Scan for the cell matching the given text and deliver its (x, y) coordinate at center. 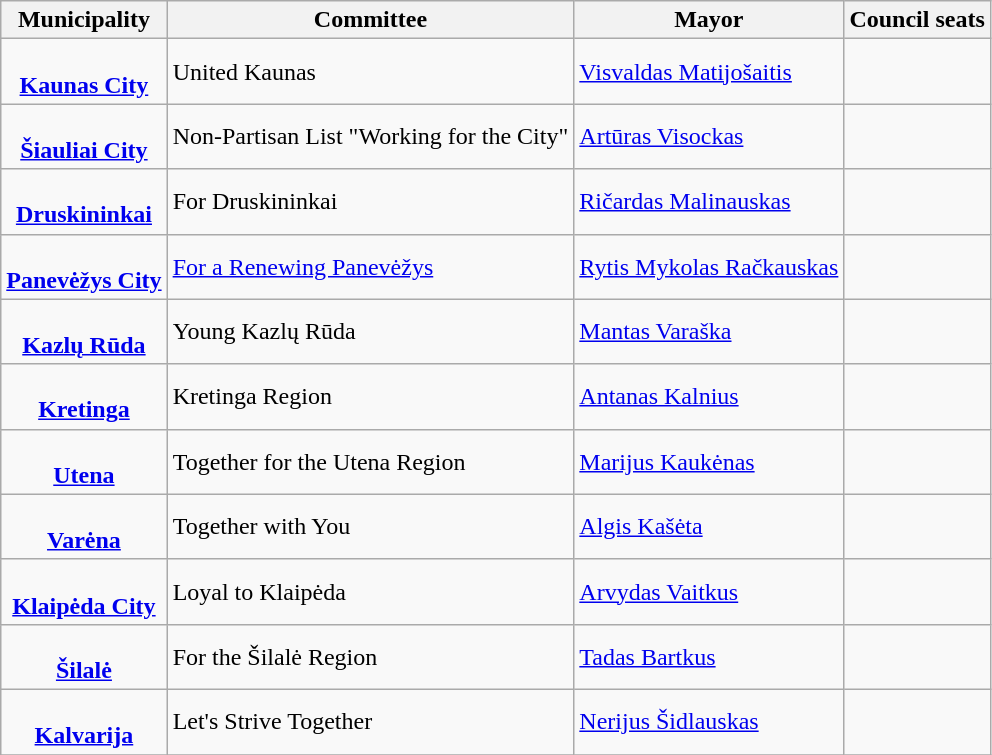
Šilalė (84, 656)
Young Kazlų Rūda (370, 332)
Together for the Utena Region (370, 462)
Rytis Mykolas Račkauskas (709, 266)
Arvydas Vaitkus (709, 592)
Nerijus Šidlauskas (709, 722)
For a Renewing Panevėžys (370, 266)
United Kaunas (370, 72)
Loyal to Klaipėda (370, 592)
Algis Kašėta (709, 526)
Let's Strive Together (370, 722)
Panevėžys City (84, 266)
Municipality (84, 20)
Mantas Varaška (709, 332)
Druskininkai (84, 202)
Non-Partisan List "Working for the City" (370, 136)
Kretinga (84, 396)
Marijus Kaukėnas (709, 462)
Kalvarija (84, 722)
Ričardas Malinauskas (709, 202)
Together with You (370, 526)
Šiauliai City (84, 136)
Utena (84, 462)
Kazlų Rūda (84, 332)
Varėna (84, 526)
Mayor (709, 20)
Tadas Bartkus (709, 656)
Committee (370, 20)
Kaunas City (84, 72)
For the Šilalė Region (370, 656)
Antanas Kalnius (709, 396)
Klaipėda City (84, 592)
Council seats (917, 20)
Kretinga Region (370, 396)
Artūras Visockas (709, 136)
Visvaldas Matijošaitis (709, 72)
For Druskininkai (370, 202)
